Pinpoint the cell where the given text exists, returning its (X, Y) midpoint coordinate. 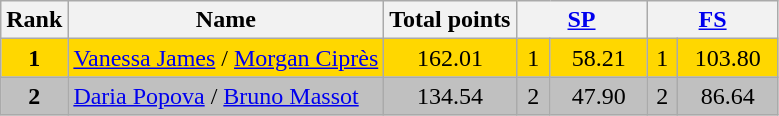
Name (226, 20)
58.21 (598, 58)
SP (582, 20)
Total points (450, 20)
134.54 (450, 96)
47.90 (598, 96)
Daria Popova / Bruno Massot (226, 96)
162.01 (450, 58)
Vanessa James / Morgan Ciprès (226, 58)
Rank (34, 20)
FS (712, 20)
86.64 (728, 96)
103.80 (728, 58)
